Capture the cell that displays the provided text and extract its (x, y) central coordinate. 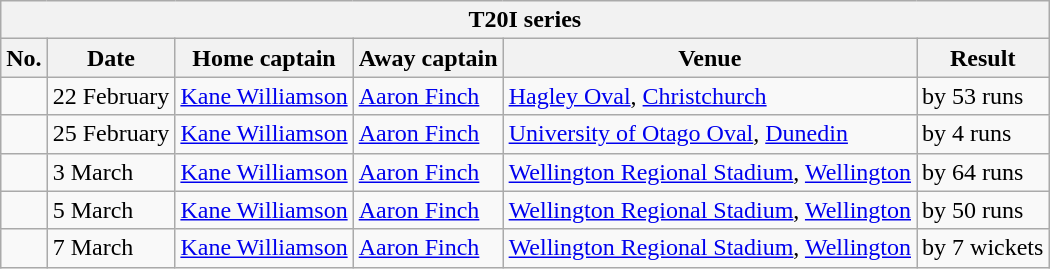
Venue (710, 58)
by 7 wickets (983, 248)
by 53 runs (983, 96)
7 March (111, 248)
Hagley Oval, Christchurch (710, 96)
Date (111, 58)
Home captain (264, 58)
by 4 runs (983, 134)
University of Otago Oval, Dunedin (710, 134)
Result (983, 58)
3 March (111, 172)
25 February (111, 134)
by 50 runs (983, 210)
5 March (111, 210)
T20I series (525, 20)
22 February (111, 96)
No. (24, 58)
Away captain (428, 58)
by 64 runs (983, 172)
